Output the (x, y) coordinate of the center of the cell containing the given text.  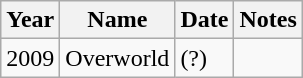
Notes (268, 20)
Overworld (118, 58)
Year (30, 20)
Date (204, 20)
Name (118, 20)
(?) (204, 58)
2009 (30, 58)
